Identify which cell holds the provided text, then report its [x, y] central coordinate. 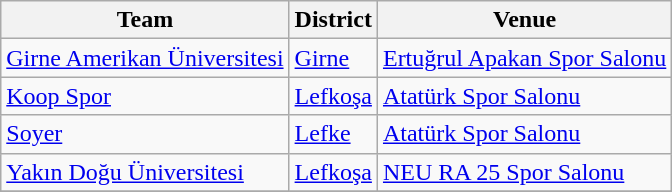
Lefke [333, 134]
Girne [333, 58]
Girne Amerikan Üniversitesi [145, 58]
District [333, 20]
NEU RA 25 Spor Salonu [524, 172]
Venue [524, 20]
Yakın Doğu Üniversitesi [145, 172]
Soyer [145, 134]
Team [145, 20]
Ertuğrul Apakan Spor Salonu [524, 58]
Koop Spor [145, 96]
